Output the [X, Y] coordinate of the center of the cell containing the given text.  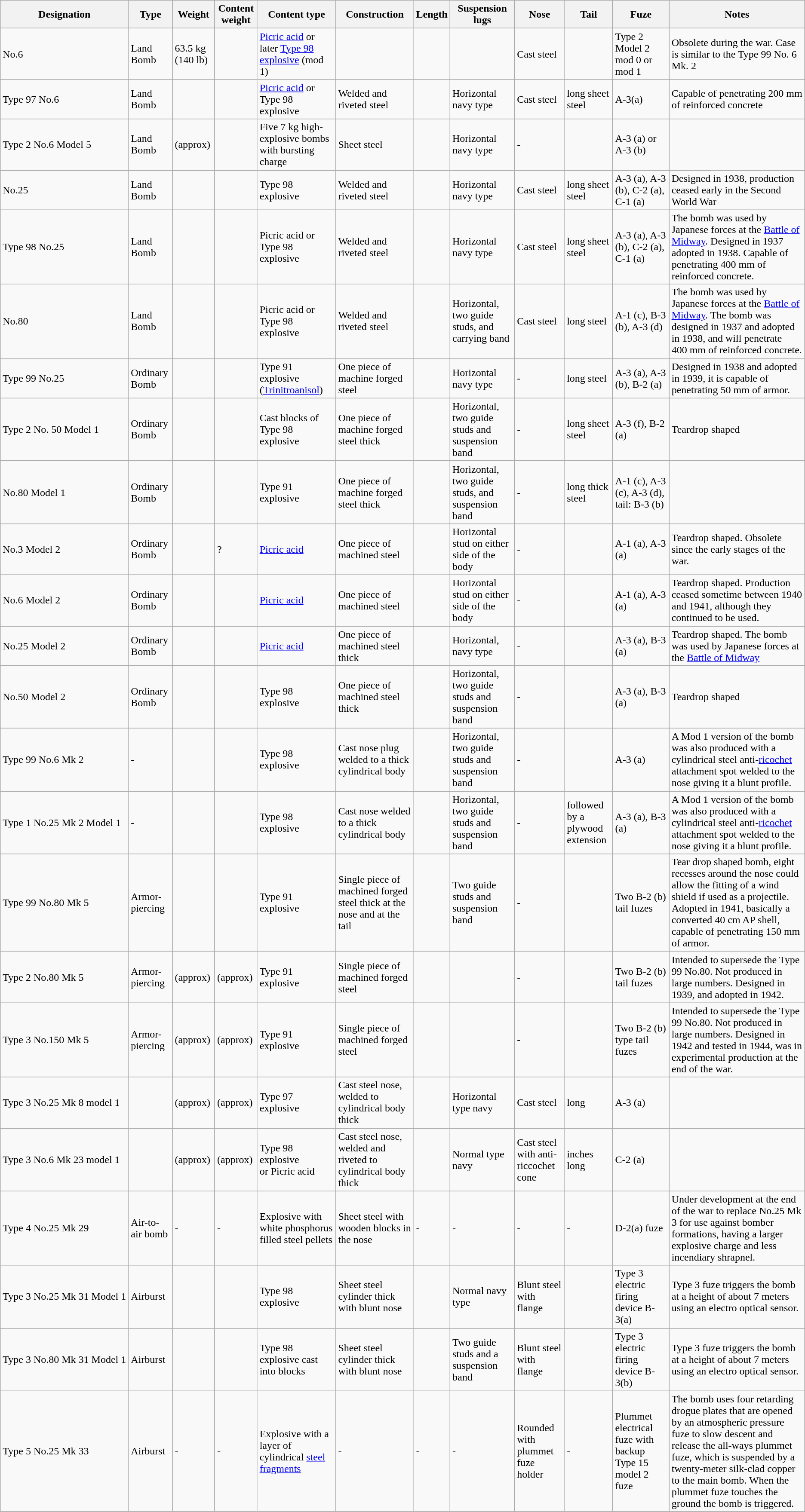
Capable of penetrating 200 mm of reinforced concrete [737, 99]
Horizontal, two guide studs, and carrying band [482, 321]
Type 3 electric firing device B-3(a) [641, 1297]
Sheet steel with wooden blocks in the nose [375, 1228]
Notes [737, 15]
Teardrop shaped. The bomb was used by Japanese forces at the Battle of Midway [737, 646]
One piece of machine forged steel [375, 378]
Type 97 No.6 [65, 99]
Explosive with a layer of cylindrical steel fragments [297, 1451]
Length [432, 15]
A-1 (c), A-3 (c), A-3 (d), tail: B-3 (b) [641, 492]
Obsolete during the war. Case is similar to the Type 99 No. 6 Mk. 2 [737, 54]
Tail [589, 15]
Normal type navy [482, 1160]
No.6 [65, 54]
followed by a plywood extension [589, 823]
Cast steel nose, welded to cylindrical body thick [375, 1103]
A-3(a) [641, 99]
D-2(a) fuze [641, 1228]
Type 98 No.25 [65, 247]
Type 3 No.150 Mk 5 [65, 1040]
Type 2 No.80 Mk 5 [65, 977]
Type 91 explosive (Trinitroanisol) [297, 378]
No.25 Model 2 [65, 646]
Type 3 electric firing device B-3(b) [641, 1359]
63.5 kg (140 lb) [194, 54]
Type 99 No.80 Mk 5 [65, 903]
Fuze [641, 15]
Type 99 No.6 Mk 2 [65, 760]
Cast blocks of Type 98 explosive [297, 429]
Horizontal, two guide studs, and suspension band [482, 492]
Normal navy type [482, 1297]
Teardrop shaped. Production ceased sometime between 1940 and 1941, although they continued to be used. [737, 600]
Sheet steel [375, 144]
A-3 (a) or A-3 (b) [641, 144]
Type 4 No.25 Mk 29 [65, 1228]
Content type [297, 15]
A-3 (f), B-2 (a) [641, 429]
No.6 Model 2 [65, 600]
Nose [540, 15]
C-2 (a) [641, 1160]
Designed in 1938 and adopted in 1939, it is capable of penetrating 50 mm of armor. [737, 378]
Type 3 No.80 Mk 31 Model 1 [65, 1359]
No.25 [65, 190]
Content weight [236, 15]
inches long [589, 1160]
long [589, 1103]
A-3 (a), A-3 (b), B-2 (a) [641, 378]
Type 3 No.6 Mk 23 model 1 [65, 1160]
Construction [375, 15]
Type 2 Model 2 mod 0 or mod 1 [641, 54]
Cast nose welded to a thick cylindrical body [375, 823]
Weight [194, 15]
No.80 Model 1 [65, 492]
Plummet electrical fuze with backup Type 15 model 2 fuze [641, 1451]
Type 98 explosive cast into blocks [297, 1359]
Teardrop shaped. Obsolete since the early stages of the war. [737, 549]
Type 99 No.25 [65, 378]
Single piece of machined forged steel thick at the nose and at the tail [375, 903]
Designation [65, 15]
Horizontal, navy type [482, 646]
Type 3 No.25 Mk 31 Model 1 [65, 1297]
Suspension lugs [482, 15]
Type 2 No. 50 Model 1 [65, 429]
Air-to-air bomb [151, 1228]
Horizontal type navy [482, 1103]
Type 2 No.6 Model 5 [65, 144]
Type 1 No.25 Mk 2 Model 1 [65, 823]
Cast steel with anti-riccochet cone [540, 1160]
A-1 (c), B-3 (b), A-3 (d) [641, 321]
Intended to supersede the Type 99 No.80. Not produced in large numbers. Designed in 1939, and adopted in 1942. [737, 977]
Two B-2 (b) type tail fuzes [641, 1040]
Explosive with white phosphorus filled steel pellets [297, 1228]
Designed in 1938, production ceased early in the Second World War [737, 190]
? [236, 549]
Picric acid or later Type 98 explosive (mod 1) [297, 54]
Cast steel nose, welded and riveted to cylindrical body thick [375, 1160]
Type 3 No.25 Mk 8 model 1 [65, 1103]
Type [151, 15]
long thick steel [589, 492]
No.80 [65, 321]
Five 7 kg high-explosive bombs with bursting charge [297, 144]
No.3 Model 2 [65, 549]
Cast nose plug welded to a thick cylindrical body [375, 760]
Type 97 explosive [297, 1103]
Type 98 explosive or Picric acid [297, 1160]
Type 5 No.25 Mk 33 [65, 1451]
No.50 Model 2 [65, 697]
Two guide studs and a suspension band [482, 1359]
Rounded with plummet fuze holder [540, 1451]
Two guide studs and suspension band [482, 903]
The bomb was used by Japanese forces at the Battle of Midway. Designed in 1937 adopted in 1938. Capable of penetrating 400 mm of reinforced concrete. [737, 247]
